Find where the given text appears and provide that cell's center as [X, Y] coordinate. 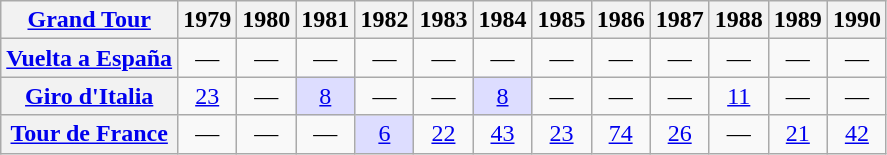
42 [856, 134]
1987 [680, 20]
Giro d'Italia [90, 96]
1980 [266, 20]
21 [798, 134]
1990 [856, 20]
1985 [562, 20]
11 [738, 96]
1982 [384, 20]
22 [444, 134]
1983 [444, 20]
Tour de France [90, 134]
1989 [798, 20]
1981 [326, 20]
26 [680, 134]
Vuelta a España [90, 58]
74 [620, 134]
1984 [502, 20]
Grand Tour [90, 20]
6 [384, 134]
1988 [738, 20]
1979 [208, 20]
43 [502, 134]
1986 [620, 20]
